Determine the [X, Y] coordinate at the center of the cell enclosing the given text.  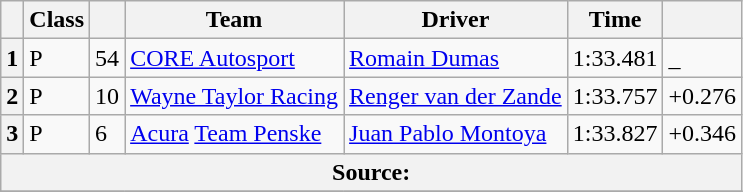
Romain Dumas [456, 58]
Time [615, 20]
Source: [372, 172]
+0.276 [702, 96]
10 [108, 96]
Renger van der Zande [456, 96]
Juan Pablo Montoya [456, 134]
Acura Team Penske [234, 134]
_ [702, 58]
2 [12, 96]
Driver [456, 20]
1:33.757 [615, 96]
1:33.827 [615, 134]
+0.346 [702, 134]
Class [57, 20]
CORE Autosport [234, 58]
Team [234, 20]
Wayne Taylor Racing [234, 96]
54 [108, 58]
3 [12, 134]
1 [12, 58]
6 [108, 134]
1:33.481 [615, 58]
